Capture the cell that displays the provided text and extract its [x, y] central coordinate. 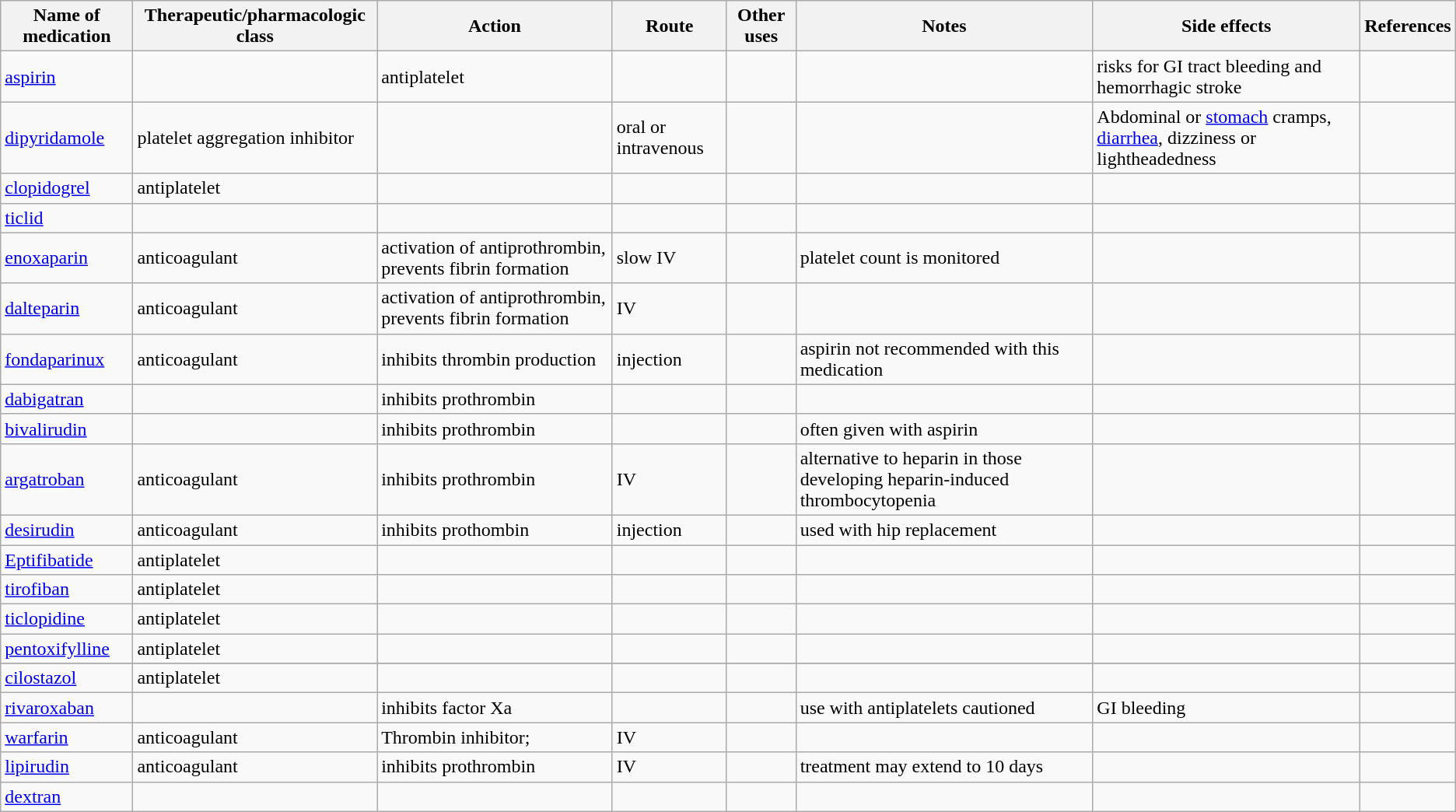
dalteparin [67, 308]
rivaroxaban [67, 708]
clopidogrel [67, 188]
Therapeutic/pharmacologic class [255, 26]
Notes [944, 26]
slow IV [669, 258]
bivalirudin [67, 429]
References [1408, 26]
use with antiplatelets cautioned [944, 708]
alternative to heparin in those developing heparin-induced thrombocytopenia [944, 479]
Thrombin inhibitor; [495, 737]
used with hip replacement [944, 530]
Abdominal or stomach cramps, diarrhea, dizziness or lightheadedness [1227, 138]
inhibits factor Xa [495, 708]
ticlid [67, 218]
dextran [67, 796]
ticlopidine [67, 619]
platelet count is monitored [944, 258]
fondaparinux [67, 359]
lipirudin [67, 767]
inhibits prothombin [495, 530]
Eptifibatide [67, 559]
tirofiban [67, 590]
argatroban [67, 479]
GI bleeding [1227, 708]
dipyridamole [67, 138]
risks for GI tract bleeding and hemorrhagic stroke [1227, 76]
warfarin [67, 737]
Side effects [1227, 26]
platelet aggregation inhibitor [255, 138]
enoxaparin [67, 258]
oral or intravenous [669, 138]
Other uses [761, 26]
often given with aspirin [944, 429]
treatment may extend to 10 days [944, 767]
desirudin [67, 530]
Route [669, 26]
aspirin not recommended with this medication [944, 359]
pentoxifylline [67, 649]
cilostazol [67, 678]
Action [495, 26]
dabigatran [67, 399]
aspirin [67, 76]
Name of medication [67, 26]
inhibits thrombin production [495, 359]
